Extract the [X, Y] coordinate from the center of the cell holding the provided text.  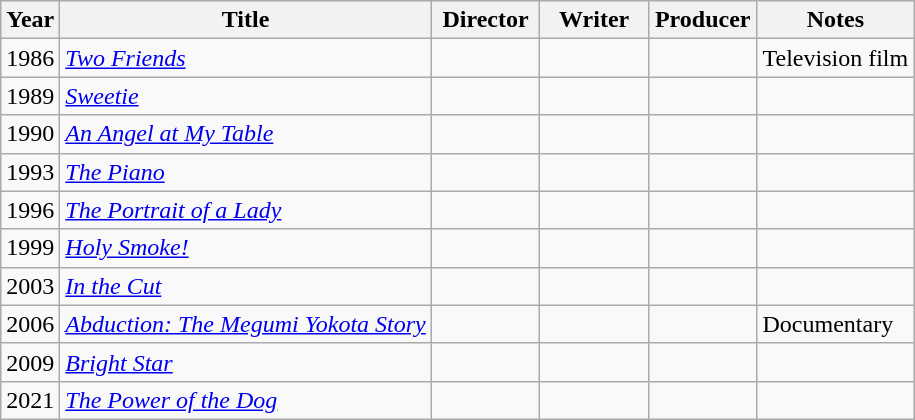
1989 [30, 96]
Documentary [836, 324]
Bright Star [246, 362]
Director [486, 20]
In the Cut [246, 286]
Producer [702, 20]
1996 [30, 210]
Sweetie [246, 96]
1999 [30, 248]
An Angel at My Table [246, 134]
Holy Smoke! [246, 248]
Television film [836, 58]
1993 [30, 172]
Writer [594, 20]
Two Friends [246, 58]
The Power of the Dog [246, 400]
1990 [30, 134]
The Portrait of a Lady [246, 210]
The Piano [246, 172]
Year [30, 20]
2009 [30, 362]
1986 [30, 58]
Title [246, 20]
Notes [836, 20]
2003 [30, 286]
2021 [30, 400]
Abduction: The Megumi Yokota Story [246, 324]
2006 [30, 324]
